For the text-containing cell, return its midpoint in [X, Y] coordinate format. 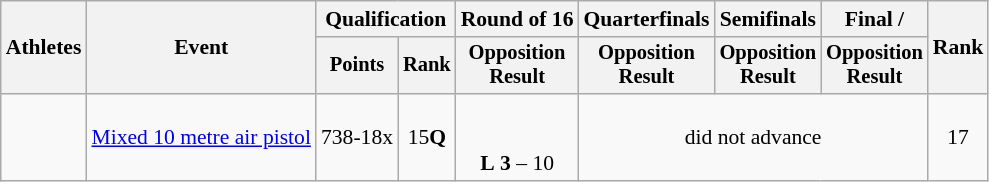
15Q [427, 138]
Semifinals [768, 19]
Qualification [386, 19]
Event [201, 48]
Quarterfinals [647, 19]
738-18x [357, 138]
Round of 16 [518, 19]
Athletes [44, 48]
Final / [874, 19]
Mixed 10 metre air pistol [201, 138]
did not advance [754, 138]
L 3 – 10 [518, 138]
Points [357, 66]
17 [958, 138]
